Output the [x, y] coordinate of the center of the cell containing the given text.  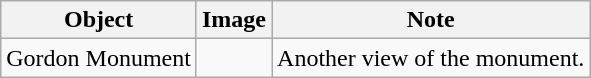
Another view of the monument. [431, 58]
Object [99, 20]
Image [234, 20]
Gordon Monument [99, 58]
Note [431, 20]
